Capture the cell that displays the provided text and extract its [X, Y] central coordinate. 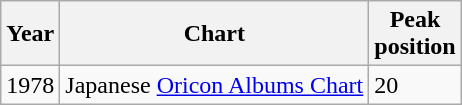
Peakposition [415, 34]
Japanese Oricon Albums Chart [214, 85]
Year [30, 34]
Chart [214, 34]
1978 [30, 85]
20 [415, 85]
